Return [x, y] of the center of cell containing provided text 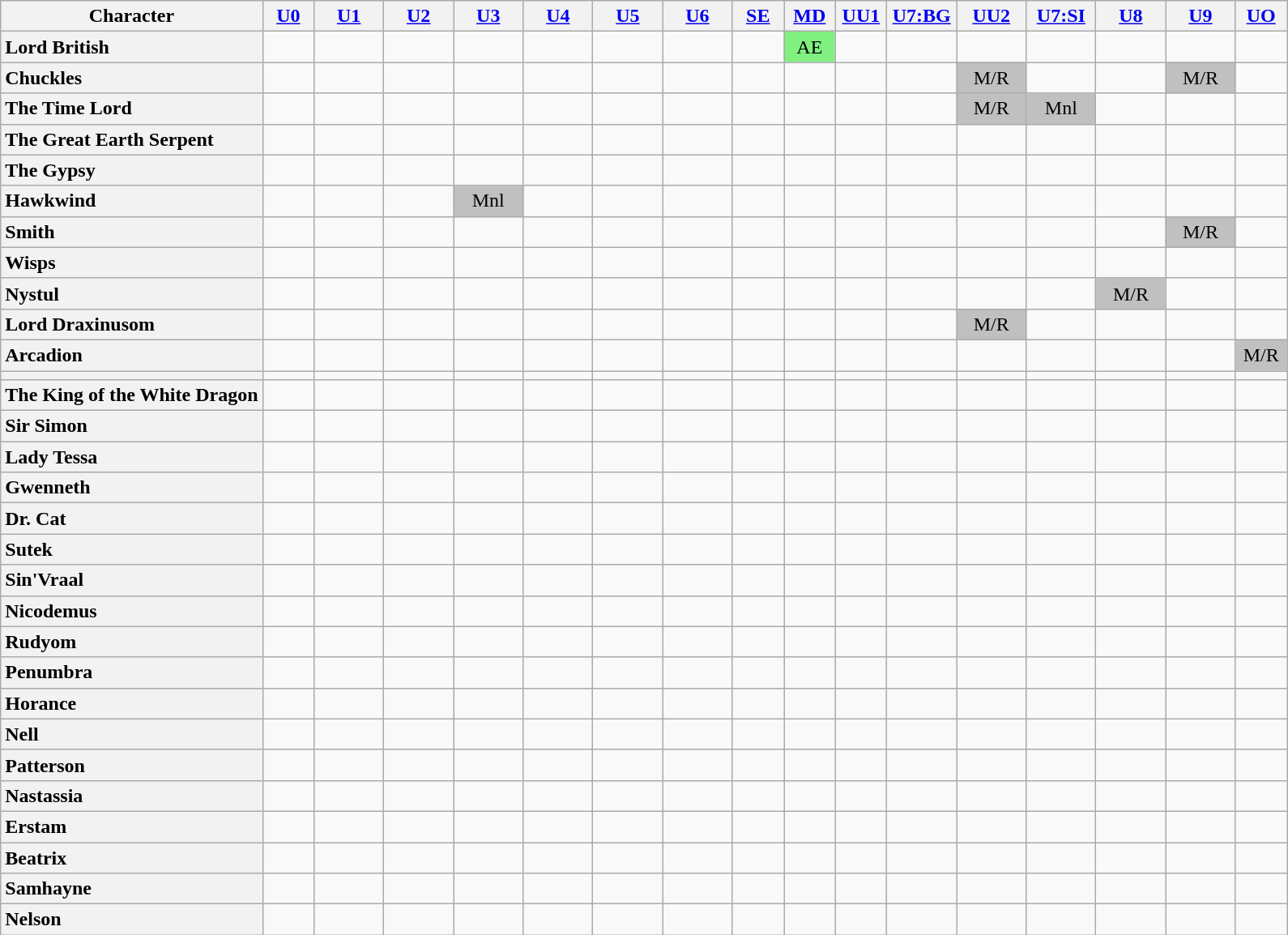
U6 [697, 16]
Nell [131, 734]
Beatrix [131, 858]
Rudyom [131, 642]
The King of the White Dragon [131, 395]
Dr. Cat [131, 519]
UU1 [861, 16]
MD [810, 16]
U3 [488, 16]
Nelson [131, 920]
SE [758, 16]
UO [1261, 16]
Arcadion [131, 355]
Hawkwind [131, 201]
U0 [288, 16]
Sin'Vraal [131, 580]
Horance [131, 703]
Sir Simon [131, 426]
Penumbra [131, 672]
U5 [628, 16]
Sutek [131, 549]
U7:BG [922, 16]
U7:SI [1061, 16]
Lord British [131, 47]
Lady Tessa [131, 457]
U4 [558, 16]
Chuckles [131, 78]
U9 [1201, 16]
Character [131, 16]
Wisps [131, 263]
Lord Draxinusom [131, 324]
The Gypsy [131, 170]
U2 [419, 16]
Erstam [131, 826]
AE [810, 47]
Samhayne [131, 889]
The Time Lord [131, 109]
UU2 [992, 16]
Smith [131, 232]
Nystul [131, 293]
The Great Earth Serpent [131, 139]
U1 [349, 16]
Patterson [131, 765]
Gwenneth [131, 488]
Nicodemus [131, 611]
U8 [1131, 16]
Nastassia [131, 796]
